Capture the cell that displays the provided text and extract its [X, Y] central coordinate. 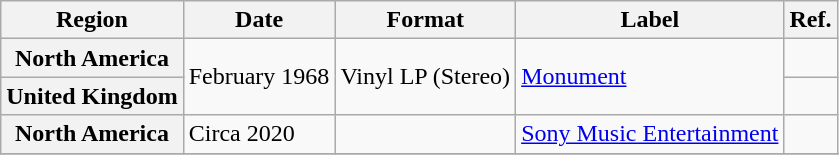
Format [426, 20]
United Kingdom [92, 96]
Sony Music Entertainment [650, 134]
Circa 2020 [259, 134]
Vinyl LP (Stereo) [426, 77]
Region [92, 20]
February 1968 [259, 77]
Date [259, 20]
Ref. [810, 20]
Label [650, 20]
Monument [650, 77]
